From the cell containing the given text, extract its center point as [x, y] coordinate. 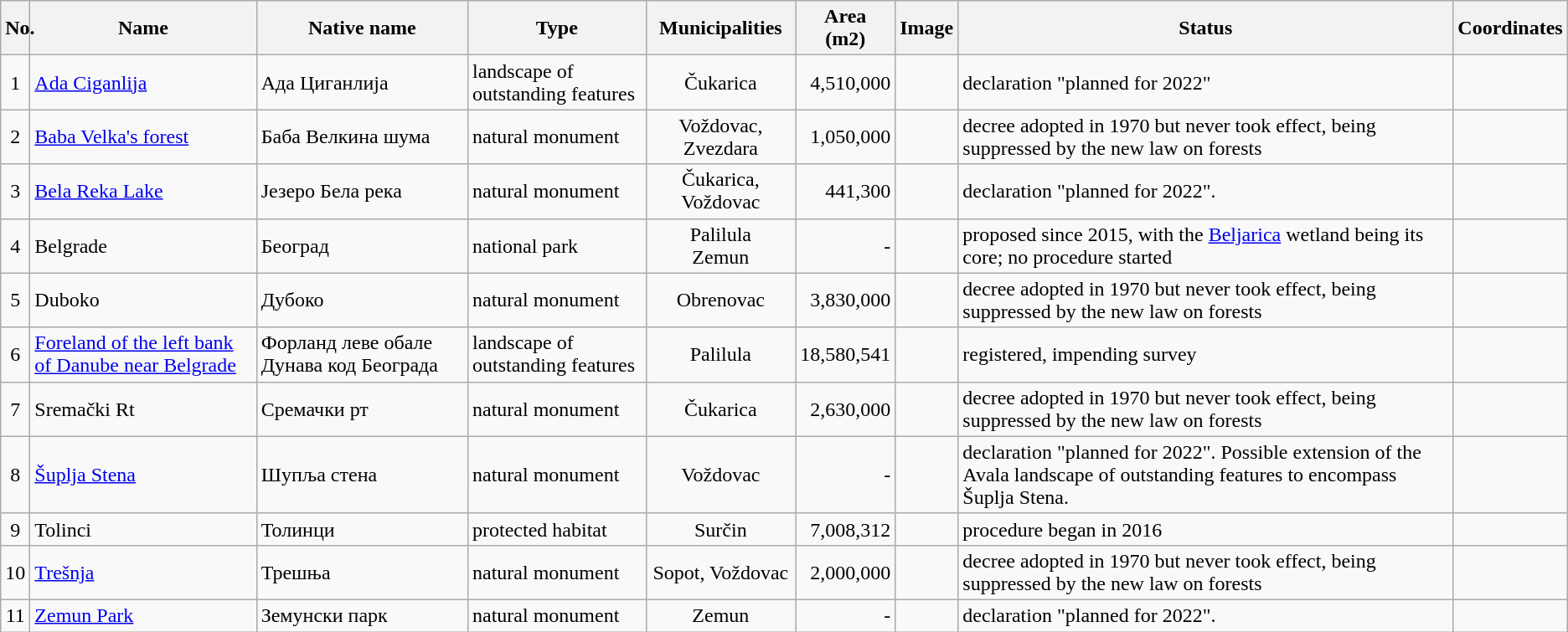
7 [15, 408]
Municipalities [720, 28]
Sremački Rt [143, 408]
declaration "planned for 2022" [1206, 82]
Čukarica, Voždovac [720, 191]
Duboko [143, 300]
Ада Циганлија [362, 82]
Трешња [362, 573]
4,510,000 [846, 82]
11 [15, 615]
Trešnja [143, 573]
Image [926, 28]
declaration "planned for 2022". Possible extension of the Avala landscape of outstanding features to encompass Šuplja Stena. [1206, 475]
Sopot, Voždovac [720, 573]
Земунски парк [362, 615]
protected habitat [556, 529]
8 [15, 475]
4 [15, 246]
Name [143, 28]
2,000,000 [846, 573]
Београд [362, 246]
Zemun [720, 615]
proposed since 2015, with the Beljarica wetland being its core; no procedure started [1206, 246]
registered, impending survey [1206, 355]
Форланд леве обале Дунава код Београда [362, 355]
Belgrade [143, 246]
Tolinci [143, 529]
Језеро Бела река [362, 191]
PalilulaZemun [720, 246]
Status [1206, 28]
Шупља стена [362, 475]
Foreland of the left bank of Danube near Belgrade [143, 355]
2,630,000 [846, 408]
Šuplja Stena [143, 475]
Voždovac, Zvezdara [720, 137]
Толинци [362, 529]
441,300 [846, 191]
Obrenovac [720, 300]
Type [556, 28]
Ada Ciganlija [143, 82]
national park [556, 246]
7,008,312 [846, 529]
Surčin [720, 529]
1 [15, 82]
Native name [362, 28]
procedure began in 2016 [1206, 529]
18,580,541 [846, 355]
Coordinates [1510, 28]
Palilula [720, 355]
3 [15, 191]
Voždovac [720, 475]
2 [15, 137]
Сремачки рт [362, 408]
3,830,000 [846, 300]
Zemun Park [143, 615]
No. [15, 28]
10 [15, 573]
5 [15, 300]
Baba Velka's forest [143, 137]
Дубоко [362, 300]
6 [15, 355]
9 [15, 529]
Bela Reka Lake [143, 191]
1,050,000 [846, 137]
Area(m2) [846, 28]
Баба Велкина шума [362, 137]
